Extract the [x, y] coordinate from the center of the cell holding the provided text.  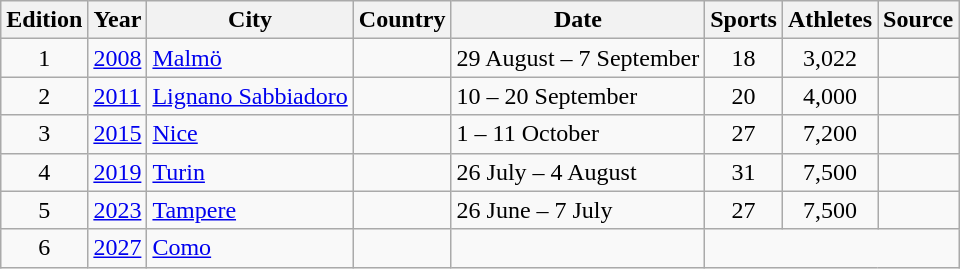
Source [918, 20]
29 August – 7 September [578, 58]
Edition [44, 20]
Year [118, 20]
Lignano Sabbiadoro [250, 96]
4,000 [830, 96]
2023 [118, 210]
2015 [118, 134]
Athletes [830, 20]
26 June – 7 July [578, 210]
3 [44, 134]
10 – 20 September [578, 96]
26 July – 4 August [578, 172]
Sports [744, 20]
Nice [250, 134]
1 [44, 58]
Tampere [250, 210]
6 [44, 248]
31 [744, 172]
Country [402, 20]
3,022 [830, 58]
Turin [250, 172]
2027 [118, 248]
2 [44, 96]
4 [44, 172]
City [250, 20]
18 [744, 58]
2019 [118, 172]
Malmö [250, 58]
5 [44, 210]
Date [578, 20]
1 – 11 October [578, 134]
Como [250, 248]
20 [744, 96]
2011 [118, 96]
2008 [118, 58]
7,200 [830, 134]
